Determine the [x, y] coordinate at the center of the cell enclosing the given text.  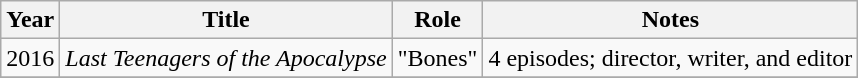
Role [438, 20]
Title [226, 20]
Year [30, 20]
Last Teenagers of the Apocalypse [226, 58]
"Bones" [438, 58]
4 episodes; director, writer, and editor [670, 58]
Notes [670, 20]
2016 [30, 58]
